From the cell containing the given text, extract its center point as (x, y) coordinate. 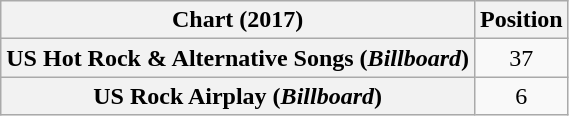
37 (521, 58)
US Hot Rock & Alternative Songs (Billboard) (238, 58)
Position (521, 20)
6 (521, 96)
Chart (2017) (238, 20)
US Rock Airplay (Billboard) (238, 96)
